Output the [X, Y] coordinate of the center of the cell containing the given text.  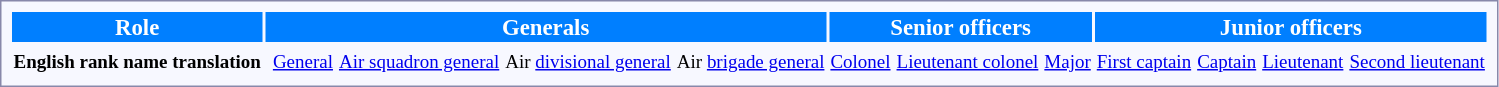
Generals [546, 27]
Role [137, 27]
First captain [1144, 60]
Lieutenant colonel [968, 60]
Junior officers [1290, 27]
Lieutenant [1303, 60]
Air squadron general [418, 60]
English rank name translation [137, 60]
Colonel [860, 60]
Air divisional general [588, 60]
Major [1068, 60]
Senior officers [960, 27]
Air brigade general [750, 60]
Second lieutenant [1417, 60]
Captain [1227, 60]
General [302, 60]
